For the text-containing cell, return its midpoint in (X, Y) coordinate format. 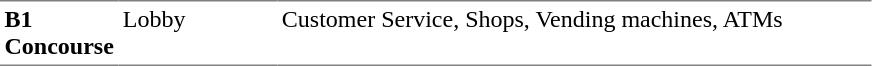
Lobby (198, 33)
B1Concourse (59, 33)
Customer Service, Shops, Vending machines, ATMs (574, 33)
